Find where the given text appears and provide that cell's center as [X, Y] coordinate. 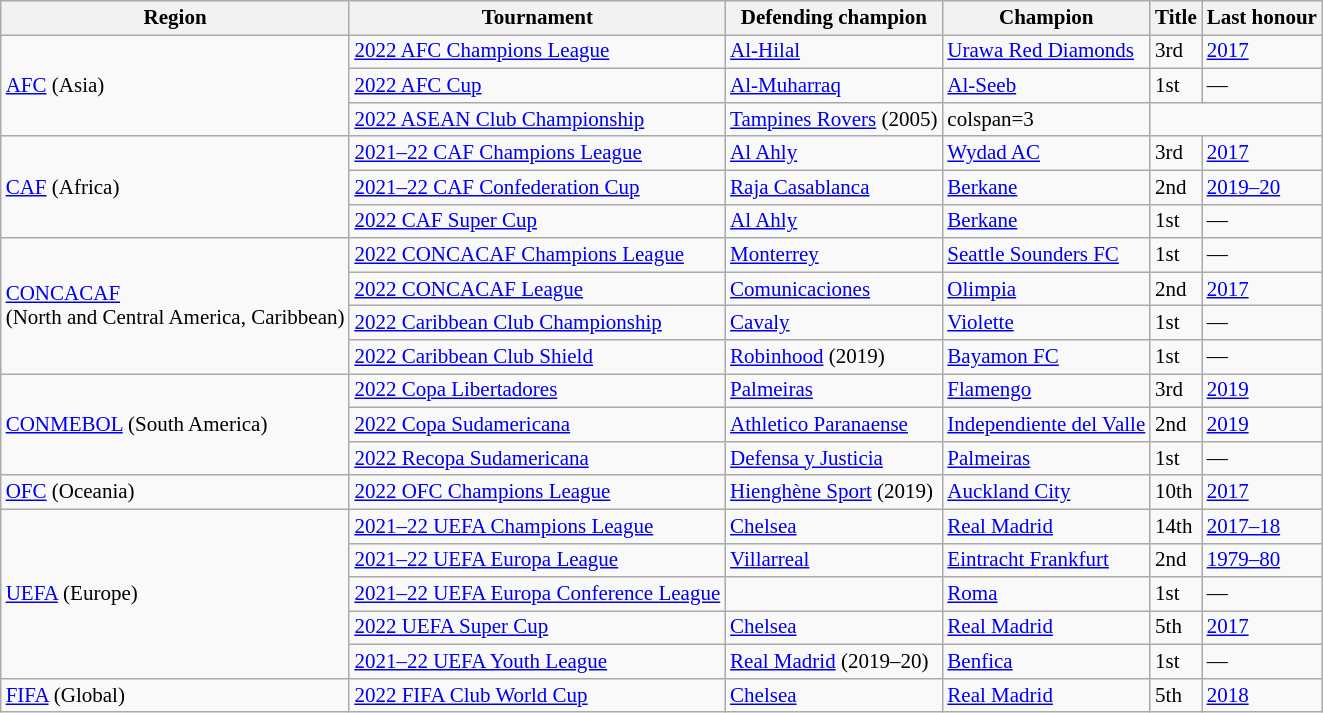
2022 Copa Sudamericana [537, 424]
2022 UEFA Super Cup [537, 628]
2021–22 UEFA Champions League [537, 526]
Cavaly [834, 323]
AFC (Asia) [176, 86]
OFC (Oceania) [176, 492]
Villarreal [834, 560]
Urawa Red Diamonds [1046, 52]
Real Madrid (2019–20) [834, 662]
2022 AFC Cup [537, 86]
Olimpia [1046, 289]
2021–22 UEFA Europa Conference League [537, 594]
2021–22 CAF Confederation Cup [537, 187]
Hienghène Sport (2019) [834, 492]
Seattle Sounders FC [1046, 255]
Athletico Paranaense [834, 424]
Flamengo [1046, 391]
Bayamon FC [1046, 357]
2022 Recopa Sudamericana [537, 458]
2021–22 UEFA Youth League [537, 662]
2019–20 [1262, 187]
2022 Copa Libertadores [537, 391]
colspan=3 [1046, 119]
Al-Hilal [834, 52]
Tournament [537, 18]
Robinhood (2019) [834, 357]
2022 CONCACAF Champions League [537, 255]
Tampines Rovers (2005) [834, 119]
Title [1176, 18]
FIFA (Global) [176, 696]
2022 Caribbean Club Championship [537, 323]
2022 OFC Champions League [537, 492]
Roma [1046, 594]
1979–80 [1262, 560]
Champion [1046, 18]
Raja Casablanca [834, 187]
Monterrey [834, 255]
2022 CAF Super Cup [537, 221]
Defensa y Justicia [834, 458]
10th [1176, 492]
Independiente del Valle [1046, 424]
UEFA (Europe) [176, 594]
Region [176, 18]
CONCACAF(North and Central America, Caribbean) [176, 306]
2022 AFC Champions League [537, 52]
2018 [1262, 696]
Violette [1046, 323]
Eintracht Frankfurt [1046, 560]
CAF (Africa) [176, 187]
Benfica [1046, 662]
2022 FIFA Club World Cup [537, 696]
2017–18 [1262, 526]
CONMEBOL (South America) [176, 425]
2022 ASEAN Club Championship [537, 119]
14th [1176, 526]
Defending champion [834, 18]
2021–22 CAF Champions League [537, 153]
Comunicaciones [834, 289]
Auckland City [1046, 492]
2022 CONCACAF League [537, 289]
Last honour [1262, 18]
2022 Caribbean Club Shield [537, 357]
2021–22 UEFA Europa League [537, 560]
Wydad AC [1046, 153]
Al-Muharraq [834, 86]
Al-Seeb [1046, 86]
